Find where the given text appears and provide that cell's center as (X, Y) coordinate. 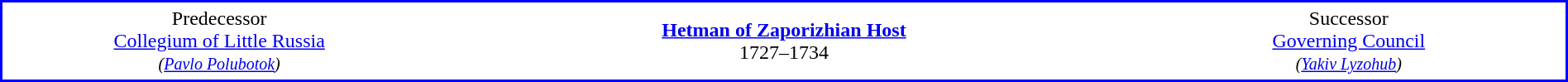
Hetman of Zaporizhian Host1727–1734 (784, 41)
PredecessorCollegium of Little Russia(Pavlo Polubotok) (219, 41)
SuccessorGoverning Council(Yakiv Lyzohub) (1350, 41)
